Find where the given text appears and provide that cell's center as (X, Y) coordinate. 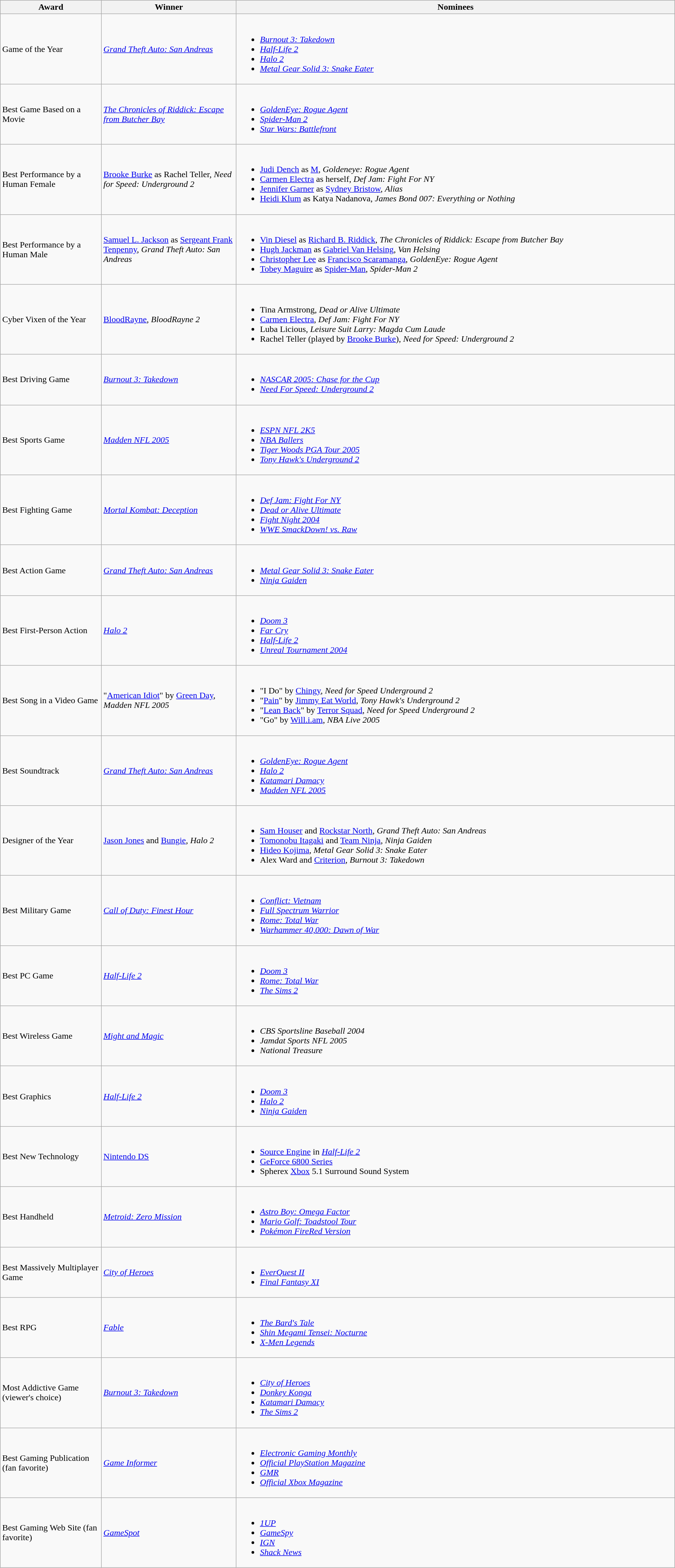
Best Sports Game (51, 440)
Best PC Game (51, 976)
The Chronicles of Riddick: Escape from Butcher Bay (169, 114)
Best RPG (51, 1328)
Best Song in a Video Game (51, 700)
Electronic Gaming MonthlyOfficial PlayStation MagazineGMROfficial Xbox Magazine (455, 1463)
BloodRayne, BloodRayne 2 (169, 319)
Brooke Burke as Rachel Teller, Need for Speed: Underground 2 (169, 179)
Best Handheld (51, 1217)
Astro Boy: Omega FactorMario Golf: Toadstool TourPokémon FireRed Version (455, 1217)
Game Informer (169, 1463)
GoldenEye: Rogue AgentHalo 2Katamari DamacyMadden NFL 2005 (455, 770)
Best New Technology (51, 1157)
Halo 2 (169, 630)
Best Military Game (51, 911)
Doom 3Halo 2Ninja Gaiden (455, 1096)
Cyber Vixen of the Year (51, 319)
The Bard's TaleShin Megami Tensei: NocturneX-Men Legends (455, 1328)
Conflict: VietnamFull Spectrum WarriorRome: Total WarWarhammer 40,000: Dawn of War (455, 911)
GoldenEye: Rogue AgentSpider-Man 2Star Wars: Battlefront (455, 114)
Mortal Kombat: Deception (169, 510)
Might and Magic (169, 1036)
Source Engine in Half-Life 2GeForce 6800 SeriesSpherex Xbox 5.1 Surround Sound System (455, 1157)
Best Gaming Publication (fan favorite) (51, 1463)
GameSpot (169, 1533)
Best First-Person Action (51, 630)
Fable (169, 1328)
Best Graphics (51, 1096)
Award (51, 7)
CBS Sportsline Baseball 2004Jamdat Sports NFL 2005National Treasure (455, 1036)
Best Performance by a Human Male (51, 249)
Best Performance by a Human Female (51, 179)
NASCAR 2005: Chase for the CupNeed For Speed: Underground 2 (455, 380)
1UPGameSpyIGNShack News (455, 1533)
Def Jam: Fight For NYDead or Alive UltimateFight Night 2004WWE SmackDown! vs. Raw (455, 510)
Samuel L. Jackson as Sergeant Frank Tenpenny, Grand Theft Auto: San Andreas (169, 249)
"American Idiot" by Green Day, Madden NFL 2005 (169, 700)
Designer of the Year (51, 841)
Best Action Game (51, 570)
Nintendo DS (169, 1157)
Metal Gear Solid 3: Snake EaterNinja Gaiden (455, 570)
Doom 3Far CryHalf-Life 2Unreal Tournament 2004 (455, 630)
City of HeroesDonkey KongaKatamari DamacyThe Sims 2 (455, 1393)
Best Driving Game (51, 380)
Metroid: Zero Mission (169, 1217)
Nominees (455, 7)
Most Addictive Game (viewer's choice) (51, 1393)
Call of Duty: Finest Hour (169, 911)
Best Game Based on a Movie (51, 114)
Best Soundtrack (51, 770)
Best Gaming Web Site (fan favorite) (51, 1533)
EverQuest IIFinal Fantasy XI (455, 1272)
City of Heroes (169, 1272)
Best Massively Multiplayer Game (51, 1272)
ESPN NFL 2K5NBA BallersTiger Woods PGA Tour 2005Tony Hawk's Underground 2 (455, 440)
Best Wireless Game (51, 1036)
Jason Jones and Bungie, Halo 2 (169, 841)
Game of the Year (51, 49)
Winner (169, 7)
Best Fighting Game (51, 510)
Burnout 3: TakedownHalf-Life 2Halo 2Metal Gear Solid 3: Snake Eater (455, 49)
Madden NFL 2005 (169, 440)
Doom 3Rome: Total WarThe Sims 2 (455, 976)
